For the text-containing cell, return its midpoint in (X, Y) coordinate format. 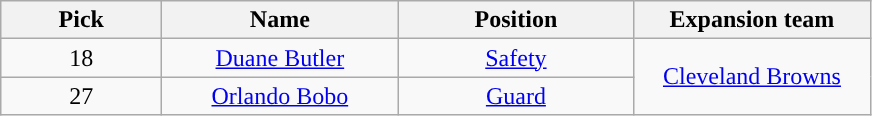
27 (82, 96)
Orlando Bobo (280, 96)
Expansion team (752, 20)
Guard (516, 96)
Cleveland Browns (752, 77)
Duane Butler (280, 58)
Safety (516, 58)
Position (516, 20)
Name (280, 20)
Pick (82, 20)
18 (82, 58)
